Locate the cell with the specified text and output its (X, Y) center coordinate. 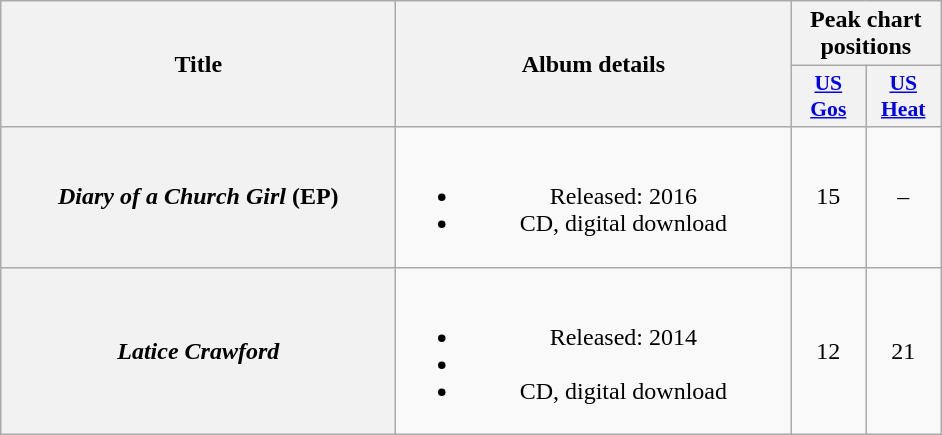
USHeat (904, 96)
21 (904, 350)
Album details (594, 64)
USGos (828, 96)
Latice Crawford (198, 350)
15 (828, 197)
12 (828, 350)
Title (198, 64)
Released: 2014CD, digital download (594, 350)
Released: 2016CD, digital download (594, 197)
– (904, 197)
Peak chart positions (866, 34)
Diary of a Church Girl (EP) (198, 197)
